Determine the [x, y] coordinate at the center of the cell enclosing the given text.  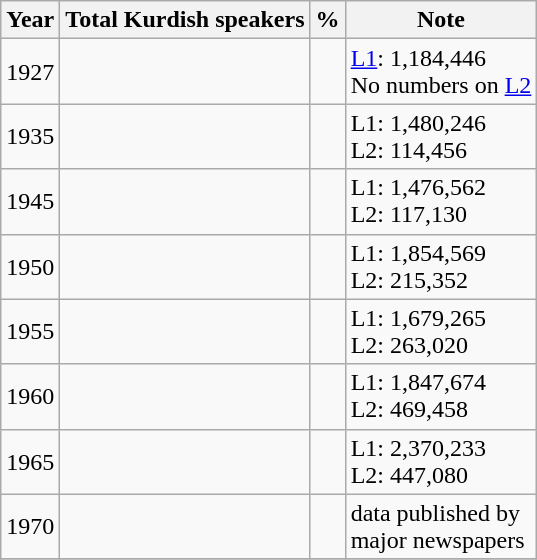
Year [30, 20]
1970 [30, 526]
1945 [30, 202]
1955 [30, 332]
L1: 1,679,265L2: 263,020 [441, 332]
1950 [30, 266]
Note [441, 20]
1965 [30, 462]
data published by major newspapers [441, 526]
L1: 2,370,233L2: 447,080 [441, 462]
1960 [30, 396]
L1: 1,854,569L2: 215,352 [441, 266]
% [328, 20]
L1: 1,480,246L2: 114,456 [441, 136]
1927 [30, 72]
L1: 1,847,674L2: 469,458 [441, 396]
Total Kurdish speakers [185, 20]
L1: 1,184,446No numbers on L2 [441, 72]
L1: 1,476,562L2: 117,130 [441, 202]
1935 [30, 136]
